Search for the cell housing the specified text and yield its [X, Y] center coordinate. 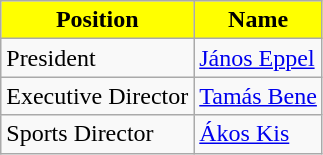
Position [98, 20]
Ákos Kis [258, 134]
President [98, 58]
János Eppel [258, 58]
Tamás Bene [258, 96]
Sports Director [98, 134]
Name [258, 20]
Executive Director [98, 96]
